Identify which cell holds the provided text, then report its (x, y) central coordinate. 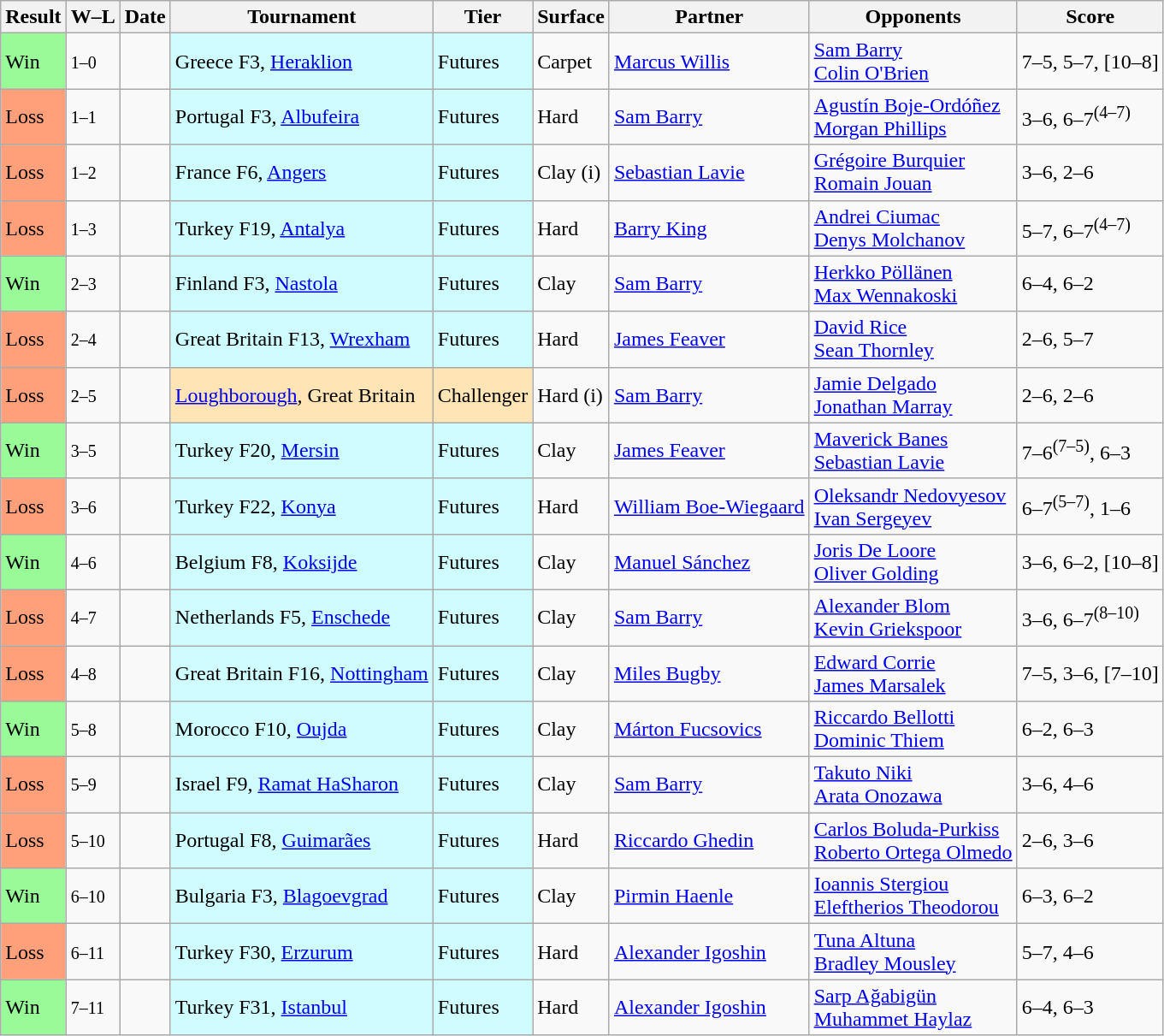
2–3 (92, 284)
4–6 (92, 561)
2–6, 3–6 (1090, 840)
Loughborough, Great Britain (301, 395)
Partner (709, 17)
4–7 (92, 618)
5–8 (92, 729)
5–10 (92, 840)
Oleksandr Nedovyesov Ivan Sergeyev (913, 506)
Barry King (709, 228)
Surface (571, 17)
3–6, 6–7(4–7) (1090, 116)
Belgium F8, Koksijde (301, 561)
Challenger (482, 395)
William Boe-Wiegaard (709, 506)
Alexander Blom Kevin Griekspoor (913, 618)
Carlos Boluda-Purkiss Roberto Ortega Olmedo (913, 840)
5–9 (92, 785)
Tournament (301, 17)
Bulgaria F3, Blagoevgrad (301, 897)
2–6, 5–7 (1090, 339)
Turkey F30, Erzurum (301, 951)
Portugal F3, Albufeira (301, 116)
Riccardo Bellotti Dominic Thiem (913, 729)
3–5 (92, 450)
Maverick Banes Sebastian Lavie (913, 450)
Netherlands F5, Enschede (301, 618)
3–6, 6–7(8–10) (1090, 618)
Sebastian Lavie (709, 173)
4–8 (92, 672)
7–6(7–5), 6–3 (1090, 450)
6–4, 6–2 (1090, 284)
1–1 (92, 116)
Sarp Ağabigün Muhammet Haylaz (913, 1008)
Date (145, 17)
6–10 (92, 897)
France F6, Angers (301, 173)
5–7, 6–7(4–7) (1090, 228)
W–L (92, 17)
3–6, 4–6 (1090, 785)
6–11 (92, 951)
Score (1090, 17)
Grégoire Burquier Romain Jouan (913, 173)
7–11 (92, 1008)
Jamie Delgado Jonathan Marray (913, 395)
Clay (i) (571, 173)
Israel F9, Ramat HaSharon (301, 785)
Manuel Sánchez (709, 561)
6–3, 6–2 (1090, 897)
Riccardo Ghedin (709, 840)
Great Britain F16, Nottingham (301, 672)
Turkey F31, Istanbul (301, 1008)
Andrei Ciumac Denys Molchanov (913, 228)
Greece F3, Heraklion (301, 62)
Ioannis Stergiou Eleftherios Theodorou (913, 897)
3–6, 6–2, [10–8] (1090, 561)
Pirmin Haenle (709, 897)
Morocco F10, Oujda (301, 729)
Hard (i) (571, 395)
Finland F3, Nastola (301, 284)
Edward Corrie James Marsalek (913, 672)
Marcus Willis (709, 62)
Opponents (913, 17)
7–5, 5–7, [10–8] (1090, 62)
Sam Barry Colin O'Brien (913, 62)
1–3 (92, 228)
Miles Bugby (709, 672)
David Rice Sean Thornley (913, 339)
2–4 (92, 339)
Portugal F8, Guimarães (301, 840)
Result (33, 17)
2–5 (92, 395)
Joris De Loore Oliver Golding (913, 561)
6–4, 6–3 (1090, 1008)
3–6 (92, 506)
Turkey F22, Konya (301, 506)
7–5, 3–6, [7–10] (1090, 672)
Agustín Boje-Ordóñez Morgan Phillips (913, 116)
6–2, 6–3 (1090, 729)
1–2 (92, 173)
Tuna Altuna Bradley Mousley (913, 951)
5–7, 4–6 (1090, 951)
6–7(5–7), 1–6 (1090, 506)
Márton Fucsovics (709, 729)
Turkey F19, Antalya (301, 228)
2–6, 2–6 (1090, 395)
3–6, 2–6 (1090, 173)
1–0 (92, 62)
Herkko Pöllänen Max Wennakoski (913, 284)
Turkey F20, Mersin (301, 450)
Takuto Niki Arata Onozawa (913, 785)
Great Britain F13, Wrexham (301, 339)
Carpet (571, 62)
Tier (482, 17)
